Identify which cell holds the provided text, then report its (X, Y) central coordinate. 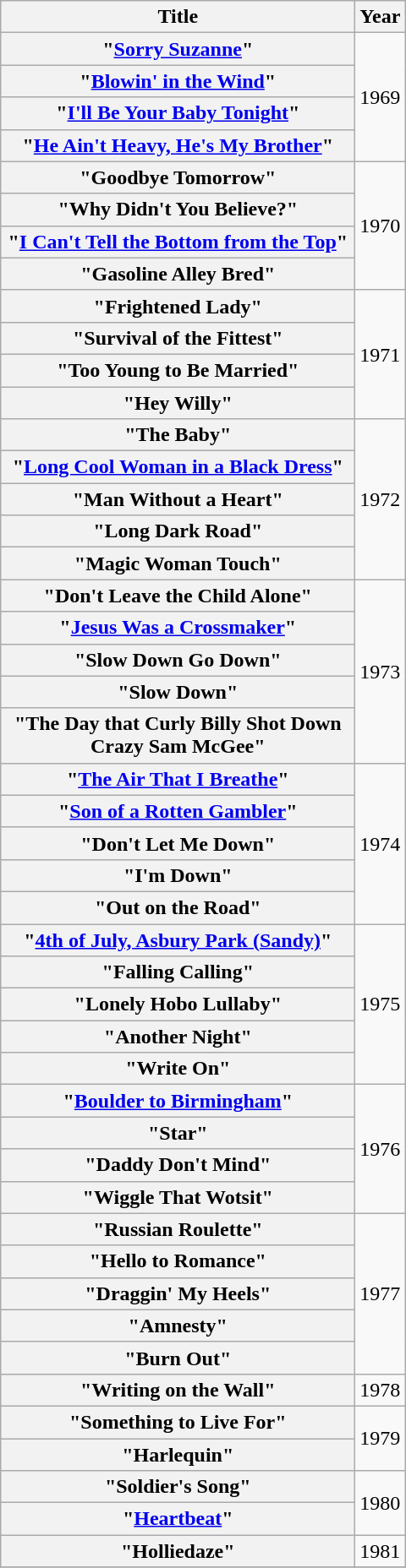
1980 (381, 1503)
"Out on the Road" (178, 907)
"Slow Down Go Down" (178, 660)
"Holliedaze" (178, 1551)
"Amnesty" (178, 1326)
1978 (381, 1390)
"Goodbye Tomorrow" (178, 177)
"Russian Roulette" (178, 1229)
"Falling Calling" (178, 972)
"Sorry Suzanne" (178, 49)
"Don't Let Me Down" (178, 843)
"Frightened Lady" (178, 306)
1970 (381, 226)
"Hey Willy" (178, 403)
"Daddy Don't Mind" (178, 1165)
"The Baby" (178, 435)
"I Can't Tell the Bottom from the Top" (178, 242)
1979 (381, 1438)
"Man Without a Heart" (178, 499)
"Star" (178, 1133)
"Blowin' in the Wind" (178, 81)
"Hello to Romance" (178, 1261)
1972 (381, 499)
Title (178, 17)
"I'll Be Your Baby Tonight" (178, 113)
"Writing on the Wall" (178, 1390)
"Too Young to Be Married" (178, 370)
1973 (381, 671)
"Wiggle That Wotsit" (178, 1197)
"Burn Out" (178, 1358)
Year (381, 17)
"Son of a Rotten Gambler" (178, 811)
"Another Night" (178, 1037)
"Long Dark Road" (178, 531)
"Why Didn't You Believe?" (178, 210)
"Something to Live For" (178, 1422)
"The Air That I Breathe" (178, 779)
1969 (381, 97)
"Jesus Was a Crossmaker" (178, 628)
"Heartbeat" (178, 1519)
1976 (381, 1149)
"Survival of the Fittest" (178, 338)
1977 (381, 1293)
1981 (381, 1551)
1971 (381, 354)
"Slow Down" (178, 692)
"Magic Woman Touch" (178, 563)
"Lonely Hobo Lullaby" (178, 1004)
"Soldier's Song" (178, 1487)
1975 (381, 1004)
"The Day that Curly Billy Shot Down Crazy Sam McGee" (178, 735)
1974 (381, 843)
"He Ain't Heavy, He's My Brother" (178, 145)
"Boulder to Birmingham" (178, 1101)
"Harlequin" (178, 1454)
"4th of July, Asbury Park (Sandy)" (178, 940)
"Draggin' My Heels" (178, 1293)
"Write On" (178, 1069)
"Long Cool Woman in a Black Dress" (178, 467)
"I'm Down" (178, 875)
"Don't Leave the Child Alone" (178, 596)
"Gasoline Alley Bred" (178, 274)
